From the cell containing the given text, extract its center point as (x, y) coordinate. 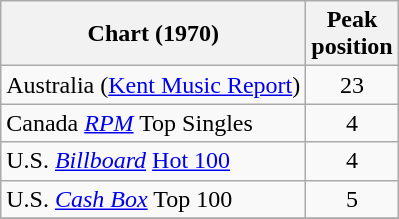
5 (352, 199)
U.S. Cash Box Top 100 (154, 199)
Australia (Kent Music Report) (154, 85)
23 (352, 85)
Peakposition (352, 34)
Canada RPM Top Singles (154, 123)
Chart (1970) (154, 34)
U.S. Billboard Hot 100 (154, 161)
